Identify which cell holds the provided text, then report its (X, Y) central coordinate. 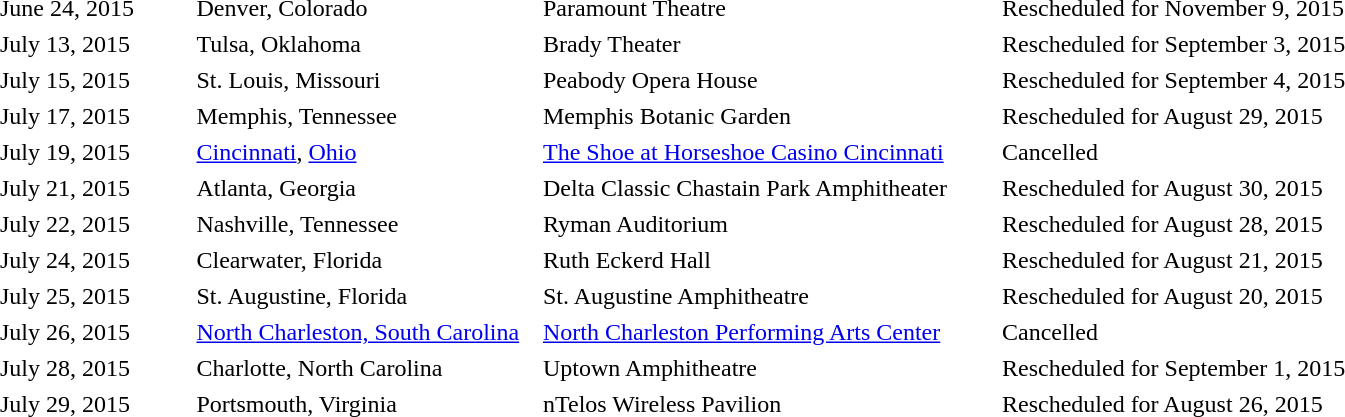
Memphis Botanic Garden (768, 116)
The Shoe at Horseshoe Casino Cincinnati (768, 152)
Uptown Amphitheatre (768, 368)
St. Augustine Amphitheatre (768, 296)
Memphis, Tennessee (366, 116)
Delta Classic Chastain Park Amphitheater (768, 188)
Nashville, Tennessee (366, 224)
North Charleston, South Carolina (366, 332)
Ryman Auditorium (768, 224)
Ruth Eckerd Hall (768, 260)
Brady Theater (768, 44)
North Charleston Performing Arts Center (768, 332)
St. Augustine, Florida (366, 296)
Peabody Opera House (768, 80)
St. Louis, Missouri (366, 80)
Charlotte, North Carolina (366, 368)
Cincinnati, Ohio (366, 152)
Atlanta, Georgia (366, 188)
Tulsa, Oklahoma (366, 44)
Clearwater, Florida (366, 260)
